Determine the (X, Y) coordinate at the center of the cell enclosing the given text.  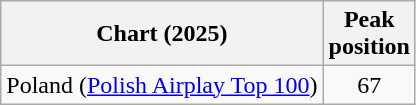
Poland (Polish Airplay Top 100) (162, 85)
Peakposition (369, 34)
67 (369, 85)
Chart (2025) (162, 34)
